Find where the given text appears and provide that cell's center as (X, Y) coordinate. 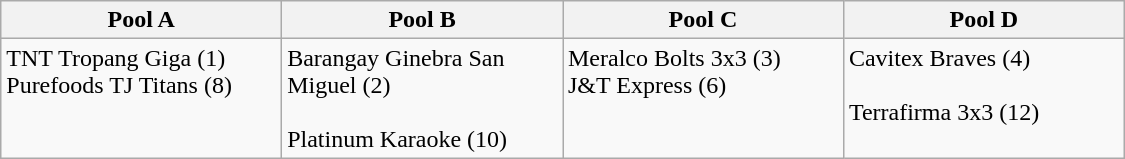
Pool D (984, 20)
Pool C (702, 20)
Pool B (422, 20)
Meralco Bolts 3x3 (3) J&T Express (6) (702, 98)
TNT Tropang Giga (1) Purefoods TJ Titans (8) (142, 98)
Cavitex Braves (4) Terrafirma 3x3 (12) (984, 98)
Barangay Ginebra San Miguel (2) Platinum Karaoke (10) (422, 98)
Pool A (142, 20)
